Pinpoint the cell where the given text exists, returning its (X, Y) midpoint coordinate. 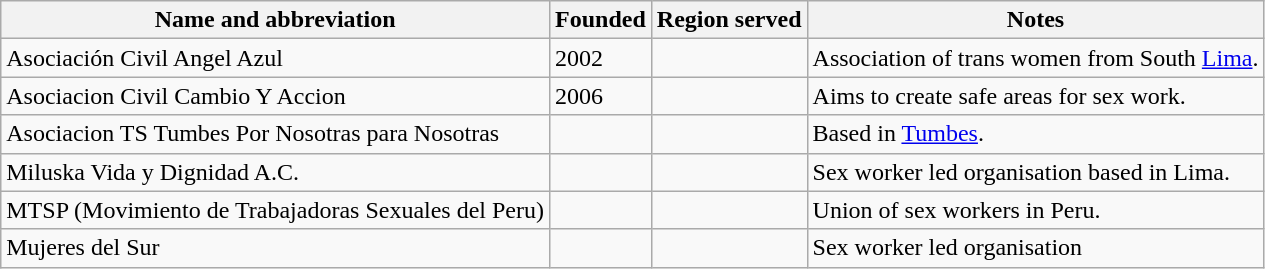
Mujeres del Sur (276, 248)
Based in Tumbes. (1036, 134)
Notes (1036, 20)
Sex worker led organisation (1036, 248)
Founded (601, 20)
Union of sex workers in Peru. (1036, 210)
Asociación Civil Angel Azul (276, 58)
Asociacion Civil Cambio Y Accion (276, 96)
Association of trans women from South Lima. (1036, 58)
Region served (729, 20)
2002 (601, 58)
Name and abbreviation (276, 20)
2006 (601, 96)
MTSP (Movimiento de Trabajadoras Sexuales del Peru) (276, 210)
Miluska Vida y Dignidad A.C. (276, 172)
Aims to create safe areas for sex work. (1036, 96)
Asociacion TS Tumbes Por Nosotras para Nosotras (276, 134)
Sex worker led organisation based in Lima. (1036, 172)
